Find where the given text appears and provide that cell's center as (x, y) coordinate. 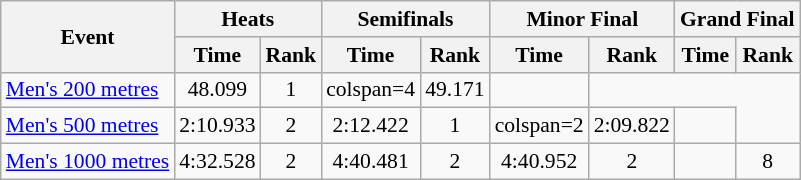
Men's 500 metres (88, 126)
Event (88, 36)
2:12.422 (370, 126)
Semifinals (406, 19)
Minor Final (582, 19)
49.171 (454, 90)
colspan=4 (370, 90)
2:09.822 (632, 126)
4:32.528 (217, 162)
Grand Final (738, 19)
8 (768, 162)
colspan=2 (540, 126)
Heats (248, 19)
2:10.933 (217, 126)
Men's 200 metres (88, 90)
48.099 (217, 90)
Men's 1000 metres (88, 162)
4:40.952 (540, 162)
4:40.481 (370, 162)
